Locate the cell with the specified text and output its (X, Y) center coordinate. 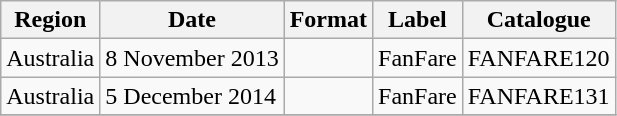
Label (418, 20)
Catalogue (538, 20)
Format (328, 20)
5 December 2014 (192, 96)
FANFARE131 (538, 96)
FANFARE120 (538, 58)
Region (50, 20)
Date (192, 20)
8 November 2013 (192, 58)
